Detect which cell encompasses the target text, then output its (x, y) center coordinate. 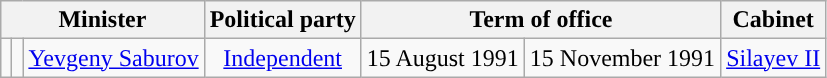
Yevgeny Saburov (114, 58)
Independent (282, 58)
Minister (102, 20)
Cabinet (774, 20)
Silayev II (774, 58)
15 November 1991 (622, 58)
Political party (282, 20)
15 August 1991 (442, 58)
Term of office (540, 20)
